Pinpoint the cell where the given text exists, returning its (x, y) midpoint coordinate. 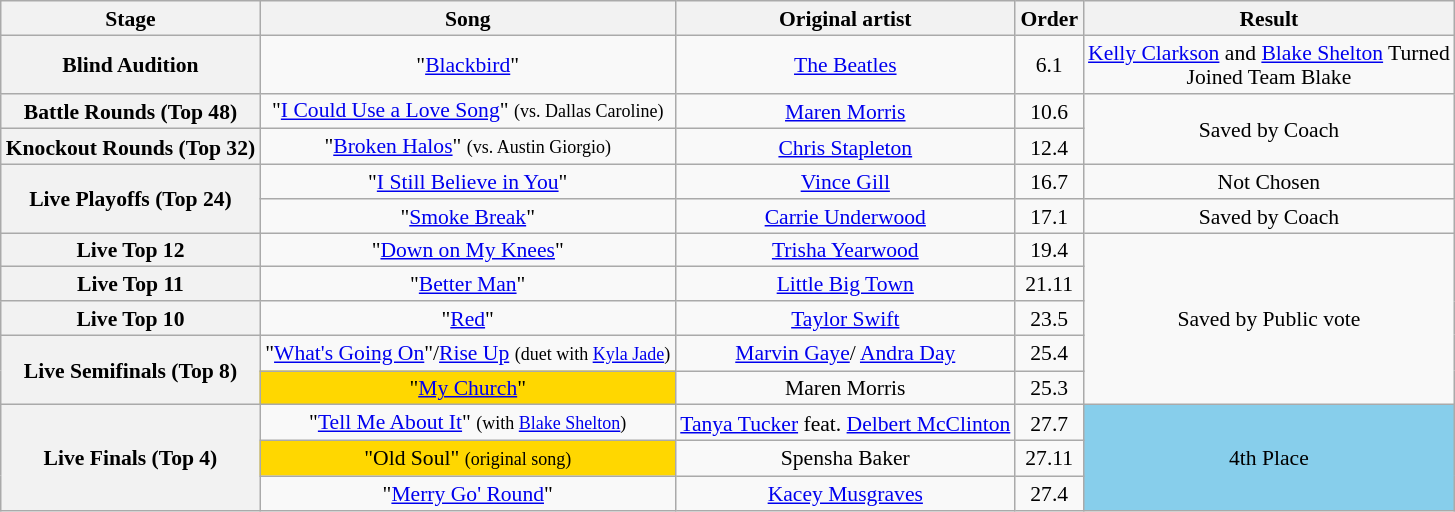
25.4 (1049, 353)
Result (1269, 18)
Live Finals (Top 4) (130, 458)
Battle Rounds (Top 48) (130, 111)
"Tell Me About It" (with Blake Shelton) (468, 423)
Carrie Underwood (845, 216)
19.4 (1049, 250)
Chris Stapleton (845, 147)
"Blackbird" (468, 64)
"What's Going On"/Rise Up (duet with Kyla Jade) (468, 353)
27.11 (1049, 459)
Stage (130, 18)
Blind Audition (130, 64)
Live Top 11 (130, 284)
Live Top 10 (130, 318)
"Broken Halos" (vs. Austin Giorgio) (468, 147)
"My Church" (468, 388)
Song (468, 18)
Knockout Rounds (Top 32) (130, 147)
"I Still Believe in You" (468, 182)
17.1 (1049, 216)
Saved by Public vote (1269, 319)
Order (1049, 18)
21.11 (1049, 284)
Trisha Yearwood (845, 250)
Live Semifinals (Top 8) (130, 370)
"I Could Use a Love Song" (vs. Dallas Caroline) (468, 111)
Tanya Tucker feat. Delbert McClinton (845, 423)
Vince Gill (845, 182)
Not Chosen (1269, 182)
Live Top 12 (130, 250)
"Smoke Break" (468, 216)
"Down on My Knees" (468, 250)
The Beatles (845, 64)
Live Playoffs (Top 24) (130, 199)
Little Big Town (845, 284)
Taylor Swift (845, 318)
6.1 (1049, 64)
25.3 (1049, 388)
10.6 (1049, 111)
16.7 (1049, 182)
Original artist (845, 18)
Kacey Musgraves (845, 493)
27.4 (1049, 493)
"Old Soul" (original song) (468, 459)
"Better Man" (468, 284)
"Red" (468, 318)
Kelly Clarkson and Blake Shelton TurnedJoined Team Blake (1269, 64)
Marvin Gaye/ Andra Day (845, 353)
12.4 (1049, 147)
23.5 (1049, 318)
Spensha Baker (845, 459)
"Merry Go' Round" (468, 493)
4th Place (1269, 458)
27.7 (1049, 423)
